Determine the [x, y] coordinate at the center of the cell enclosing the given text.  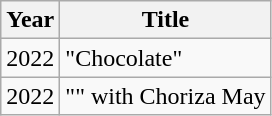
"Chocolate" [166, 58]
Year [30, 20]
"" with Choriza May [166, 96]
Title [166, 20]
